Return the (X, Y) coordinate for the center point of the cell that contains the specified text.  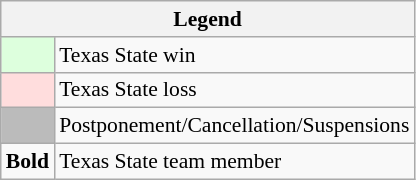
Bold (28, 162)
Postponement/Cancellation/Suspensions (234, 126)
Texas State win (234, 55)
Texas State team member (234, 162)
Legend (208, 19)
Texas State loss (234, 90)
